Return the [x, y] coordinate for the center point of the cell that contains the specified text.  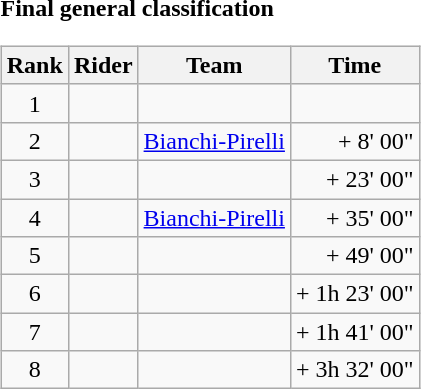
+ 35' 00" [354, 217]
Time [354, 65]
+ 49' 00" [354, 256]
2 [34, 141]
+ 23' 00" [354, 179]
Rider [103, 65]
3 [34, 179]
6 [34, 294]
+ 8' 00" [354, 141]
+ 3h 32' 00" [354, 370]
1 [34, 103]
Team [214, 65]
Rank [34, 65]
4 [34, 217]
+ 1h 23' 00" [354, 294]
+ 1h 41' 00" [354, 332]
8 [34, 370]
5 [34, 256]
7 [34, 332]
